Capture the cell that displays the provided text and extract its (X, Y) central coordinate. 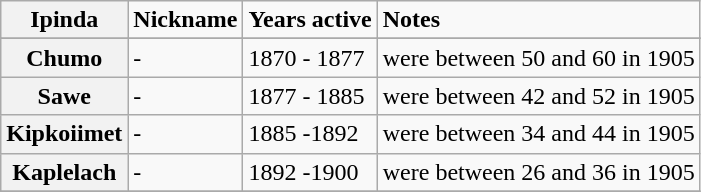
Kaplelach (64, 172)
1877 - 1885 (310, 96)
Ipinda (64, 20)
1870 - 1877 (310, 58)
were between 42 and 52 in 1905 (538, 96)
were between 26 and 36 in 1905 (538, 172)
1892 -1900 (310, 172)
were between 50 and 60 in 1905 (538, 58)
1885 -1892 (310, 134)
Nickname (186, 20)
were between 34 and 44 in 1905 (538, 134)
Chumo (64, 58)
Kipkoiimet (64, 134)
Sawe (64, 96)
Years active (310, 20)
Notes (538, 20)
